Extract the [x, y] coordinate from the center of the cell holding the provided text.  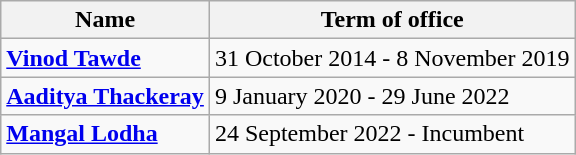
Mangal Lodha [106, 134]
24 September 2022 - Incumbent [392, 134]
Vinod Tawde [106, 58]
9 January 2020 - 29 June 2022 [392, 96]
Name [106, 20]
Term of office [392, 20]
Aaditya Thackeray [106, 96]
31 October 2014 - 8 November 2019 [392, 58]
